Search for the cell housing the specified text and yield its (X, Y) center coordinate. 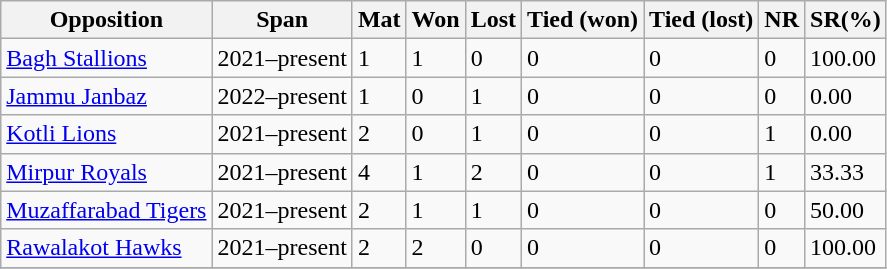
Tied (lost) (702, 20)
Kotli Lions (106, 134)
Span (282, 20)
Jammu Janbaz (106, 96)
Bagh Stallions (106, 58)
Lost (493, 20)
4 (379, 172)
Won (436, 20)
50.00 (846, 210)
Mirpur Royals (106, 172)
Tied (won) (583, 20)
NR (782, 20)
33.33 (846, 172)
2022–present (282, 96)
Rawalakot Hawks (106, 248)
Mat (379, 20)
Opposition (106, 20)
SR(%) (846, 20)
Muzaffarabad Tigers (106, 210)
